For the text-containing cell, return its midpoint in [X, Y] coordinate format. 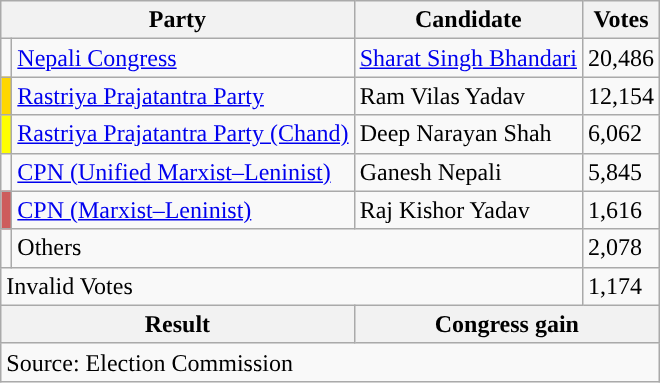
Result [178, 324]
6,062 [620, 134]
Rastriya Prajatantra Party (Chand) [183, 134]
Ganesh Nepali [468, 172]
Invalid Votes [292, 286]
CPN (Unified Marxist–Leninist) [183, 172]
Votes [620, 20]
Candidate [468, 20]
Ram Vilas Yadav [468, 96]
Nepali Congress [183, 58]
Party [178, 20]
2,078 [620, 248]
20,486 [620, 58]
Congress gain [506, 324]
12,154 [620, 96]
CPN (Marxist–Leninist) [183, 210]
1,174 [620, 286]
1,616 [620, 210]
Source: Election Commission [330, 362]
5,845 [620, 172]
Raj Kishor Yadav [468, 210]
Sharat Singh Bhandari [468, 58]
Others [298, 248]
Deep Narayan Shah [468, 134]
Rastriya Prajatantra Party [183, 96]
